Scan for the cell matching the given text and deliver its (x, y) coordinate at center. 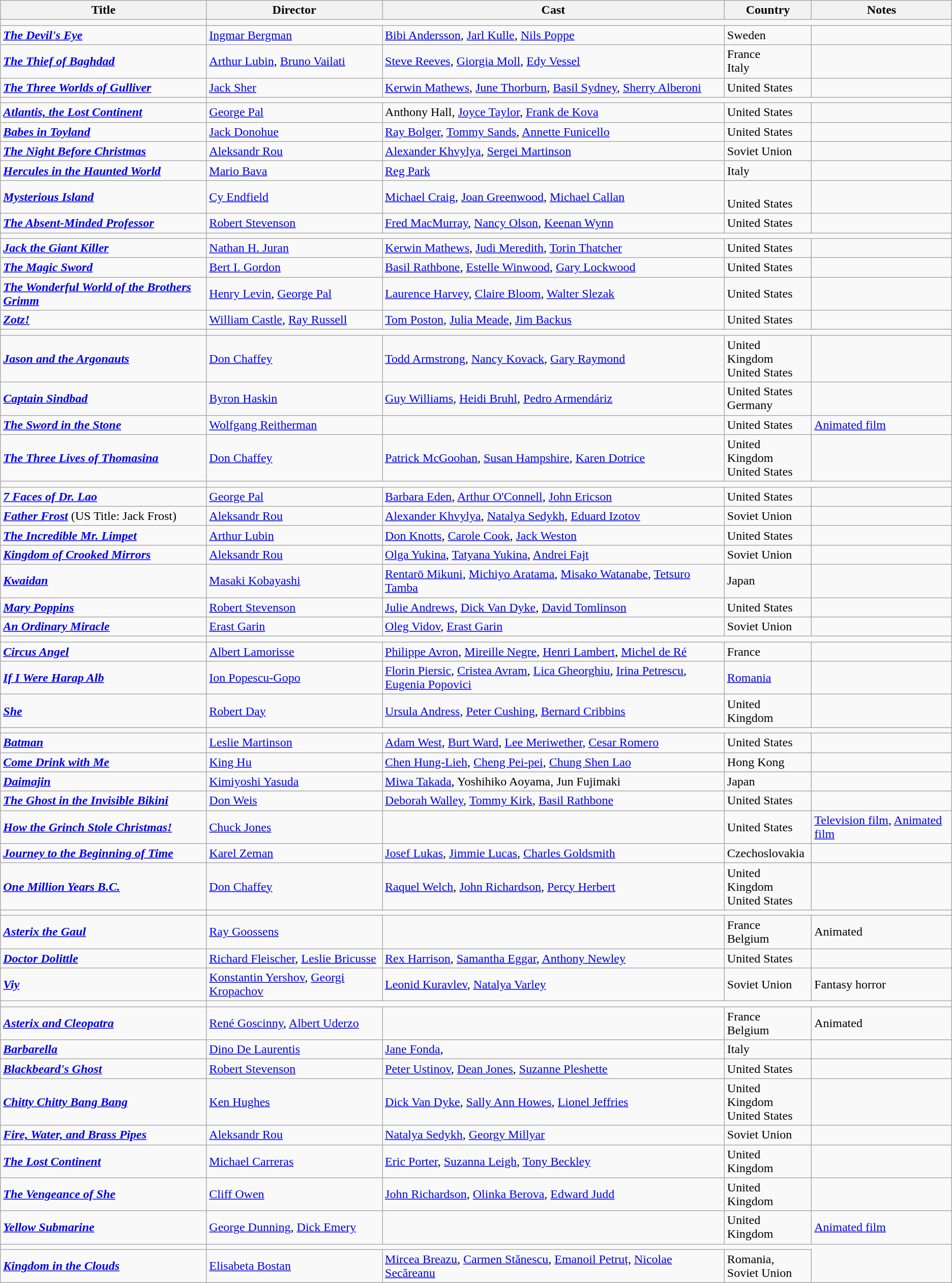
Ray Goossens (294, 932)
Bibi Andersson, Jarl Kulle, Nils Poppe (553, 35)
Michael Craig, Joan Greenwood, Michael Callan (553, 196)
Cast (553, 10)
Blackbeard's Ghost (104, 1069)
Hercules in the Haunted World (104, 170)
Bert I. Gordon (294, 268)
Laurence Harvey, Claire Bloom, Walter Slezak (553, 294)
She (104, 711)
Zotz! (104, 320)
Viy (104, 985)
Journey to the Beginning of Time (104, 853)
Julie Andrews, Dick Van Dyke, David Tomlinson (553, 607)
Byron Haskin (294, 399)
Chen Hung-Lieh, Cheng Pei-pei, Chung Shen Lao (553, 762)
Tom Poston, Julia Meade, Jim Backus (553, 320)
Atlantis, the Lost Continent (104, 112)
Kimiyoshi Yasuda (294, 781)
Reg Park (553, 170)
How the Grinch Stole Christmas! (104, 827)
Adam West, Burt Ward, Lee Meriwether, Cesar Romero (553, 743)
Romania,Soviet Union (768, 1266)
The Night Before Christmas (104, 151)
The Lost Continent (104, 1161)
George Dunning, Dick Emery (294, 1227)
Philippe Avron, Mireille Negre, Henri Lambert, Michel de Ré (553, 652)
Alexander Khvylya, Natalya Sedykh, Eduard Izotov (553, 516)
Don Weis (294, 801)
Chuck Jones (294, 827)
The Absent-Minded Professor (104, 223)
Jason and the Argonauts (104, 359)
Mario Bava (294, 170)
The Devil's Eye (104, 35)
Babes in Toyland (104, 132)
Asterix the Gaul (104, 932)
Cy Endfield (294, 196)
Wolfgang Reitherman (294, 425)
Alexander Khvylya, Sergei Martinson (553, 151)
Natalya Sedykh, Georgy Millyar (553, 1135)
Jack Sher (294, 88)
Chitty Chitty Bang Bang (104, 1102)
Mircea Breazu, Carmen Stănescu, Emanoil Petruț, Nicolae Secăreanu (553, 1266)
Father Frost (US Title: Jack Frost) (104, 516)
Guy Williams, Heidi Bruhl, Pedro Armendáriz (553, 399)
Todd Armstrong, Nancy Kovack, Gary Raymond (553, 359)
Cliff Owen (294, 1194)
Henry Levin, George Pal (294, 294)
France (768, 652)
Peter Ustinov, Dean Jones, Suzanne Pleshette (553, 1069)
Ion Popescu-Gopo (294, 678)
Leonid Kuravlev, Natalya Varley (553, 985)
Erast Garin (294, 627)
Eric Porter, Suzanna Leigh, Tony Beckley (553, 1161)
Fantasy horror (882, 985)
Deborah Walley, Tommy Kirk, Basil Rathbone (553, 801)
The Ghost in the Invisible Bikini (104, 801)
Arthur Lubin (294, 535)
Kingdom in the Clouds (104, 1266)
Barbara Eden, Arthur O'Connell, John Ericson (553, 497)
Don Knotts, Carole Cook, Jack Weston (553, 535)
Captain Sindbad (104, 399)
The Sword in the Stone (104, 425)
Come Drink with Me (104, 762)
Michael Carreras (294, 1161)
Batman (104, 743)
Josef Lukas, Jimmie Lucas, Charles Goldsmith (553, 853)
Kerwin Mathews, Judi Meredith, Torin Thatcher (553, 248)
Oleg Vidov, Erast Garin (553, 627)
Hong Kong (768, 762)
Director (294, 10)
Mysterious Island (104, 196)
Romania (768, 678)
Karel Zeman (294, 853)
An Ordinary Miracle (104, 627)
Patrick McGoohan, Susan Hampshire, Karen Dotrice (553, 458)
Dino De Laurentis (294, 1049)
Albert Lamorisse (294, 652)
Kwaidan (104, 581)
Richard Fleischer, Leslie Bricusse (294, 958)
Asterix and Cleopatra (104, 1024)
The Magic Sword (104, 268)
Czechoslovakia (768, 853)
Country (768, 10)
Anthony Hall, Joyce Taylor, Frank de Kova (553, 112)
The Incredible Mr. Limpet (104, 535)
The Vengeance of She (104, 1194)
Jack the Giant Killer (104, 248)
Title (104, 10)
Yellow Submarine (104, 1227)
Arthur Lubin, Bruno Vailati (294, 61)
7 Faces of Dr. Lao (104, 497)
Ursula Andress, Peter Cushing, Bernard Cribbins (553, 711)
Robert Day (294, 711)
Kerwin Mathews, June Thorburn, Basil Sydney, Sherry Alberoni (553, 88)
King Hu (294, 762)
The Three Lives of Thomasina (104, 458)
Circus Angel (104, 652)
Daimajin (104, 781)
Rex Harrison, Samantha Eggar, Anthony Newley (553, 958)
Steve Reeves, Giorgia Moll, Edy Vessel (553, 61)
Nathan H. Juran (294, 248)
Ken Hughes (294, 1102)
Basil Rathbone, Estelle Winwood, Gary Lockwood (553, 268)
Fred MacMurray, Nancy Olson, Keenan Wynn (553, 223)
Fire, Water, and Brass Pipes (104, 1135)
Miwa Takada, Yoshihiko Aoyama, Jun Fujimaki (553, 781)
The Thief of Baghdad (104, 61)
Rentarō Mikuni, Michiyo Aratama, Misako Watanabe, Tetsuro Tamba (553, 581)
United StatesGermany (768, 399)
Olga Yukina, Tatyana Yukina, Andrei Fajt (553, 555)
The Three Worlds of Gulliver (104, 88)
René Goscinny, Albert Uderzo (294, 1024)
Masaki Kobayashi (294, 581)
Elisabeta Bostan (294, 1266)
Ray Bolger, Tommy Sands, Annette Funicello (553, 132)
Leslie Martinson (294, 743)
Sweden (768, 35)
Mary Poppins (104, 607)
Jack Donohue (294, 132)
If I Were Harap Alb (104, 678)
Barbarella (104, 1049)
Raquel Welch, John Richardson, Percy Herbert (553, 886)
John Richardson, Olinka Berova, Edward Judd (553, 1194)
Ingmar Bergman (294, 35)
Jane Fonda, (553, 1049)
Notes (882, 10)
The Wonderful World of the Brothers Grimm (104, 294)
Konstantin Yershov, Georgi Kropachov (294, 985)
Dick Van Dyke, Sally Ann Howes, Lionel Jeffries (553, 1102)
Florin Piersic, Cristea Avram, Lica Gheorghiu, Irina Petrescu, Eugenia Popovici (553, 678)
William Castle, Ray Russell (294, 320)
Kingdom of Crooked Mirrors (104, 555)
Television film, Animated film (882, 827)
One Million Years B.C. (104, 886)
FranceItaly (768, 61)
Doctor Dolittle (104, 958)
